Output the (x, y) coordinate of the center of the cell containing the given text.  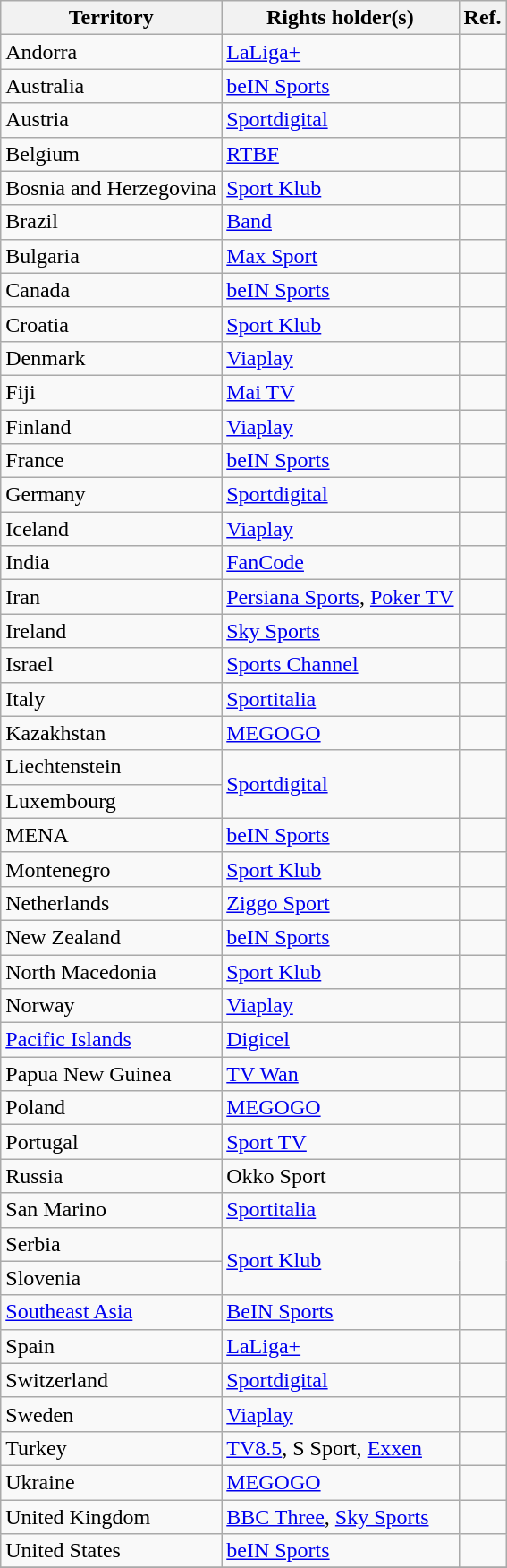
San Marino (111, 1210)
Sweden (111, 1414)
Austria (111, 120)
Switzerland (111, 1380)
Italy (111, 699)
Germany (111, 495)
Croatia (111, 324)
Turkey (111, 1448)
Mai TV (340, 392)
Papua New Guinea (111, 1074)
Ziggo Sport (340, 903)
Andorra (111, 52)
Australia (111, 86)
TV Wan (340, 1074)
Liechtenstein (111, 767)
Persiana Sports, Poker TV (340, 597)
RTBF (340, 154)
New Zealand (111, 937)
Slovenia (111, 1278)
France (111, 461)
Finland (111, 427)
Norway (111, 1006)
Montenegro (111, 869)
Iran (111, 597)
India (111, 563)
Portugal (111, 1142)
North Macedonia (111, 971)
BBC Three, Sky Sports (340, 1517)
Denmark (111, 358)
Russia (111, 1176)
Israel (111, 665)
TV8.5, S Sport, Exxen (340, 1448)
Band (340, 222)
Okko Sport (340, 1176)
Digicel (340, 1040)
MENA (111, 835)
Canada (111, 290)
Poland (111, 1108)
Sports Channel (340, 665)
Fiji (111, 392)
Belgium (111, 154)
Bosnia and Herzegovina (111, 188)
Max Sport (340, 256)
Iceland (111, 529)
United States (111, 1551)
Serbia (111, 1244)
Ireland (111, 631)
BeIN Sports (340, 1312)
Pacific Islands (111, 1040)
Brazil (111, 222)
Territory (111, 18)
United Kingdom (111, 1517)
FanCode (340, 563)
Sky Sports (340, 631)
Sport TV (340, 1142)
Bulgaria (111, 256)
Southeast Asia (111, 1312)
Ref. (483, 18)
Spain (111, 1346)
Netherlands (111, 903)
Luxembourg (111, 801)
Rights holder(s) (340, 18)
Kazakhstan (111, 733)
Ukraine (111, 1482)
